Find where the given text appears and provide that cell's center as [X, Y] coordinate. 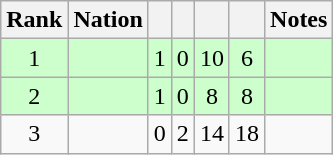
10 [212, 58]
Notes [299, 20]
6 [246, 58]
3 [34, 134]
18 [246, 134]
14 [212, 134]
Rank [34, 20]
Nation [108, 20]
